Determine the [x, y] coordinate at the center of the cell enclosing the given text.  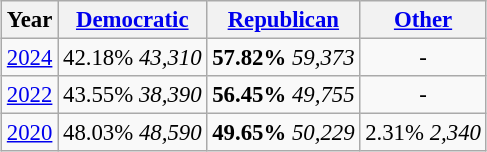
43.55% 38,390 [132, 95]
2022 [30, 95]
2020 [30, 133]
48.03% 48,590 [132, 133]
57.82% 59,373 [284, 58]
Republican [284, 20]
42.18% 43,310 [132, 58]
Year [30, 20]
2.31% 2,340 [423, 133]
56.45% 49,755 [284, 95]
Other [423, 20]
2024 [30, 58]
49.65% 50,229 [284, 133]
Democratic [132, 20]
